Output the [x, y] coordinate of the center of the cell containing the given text.  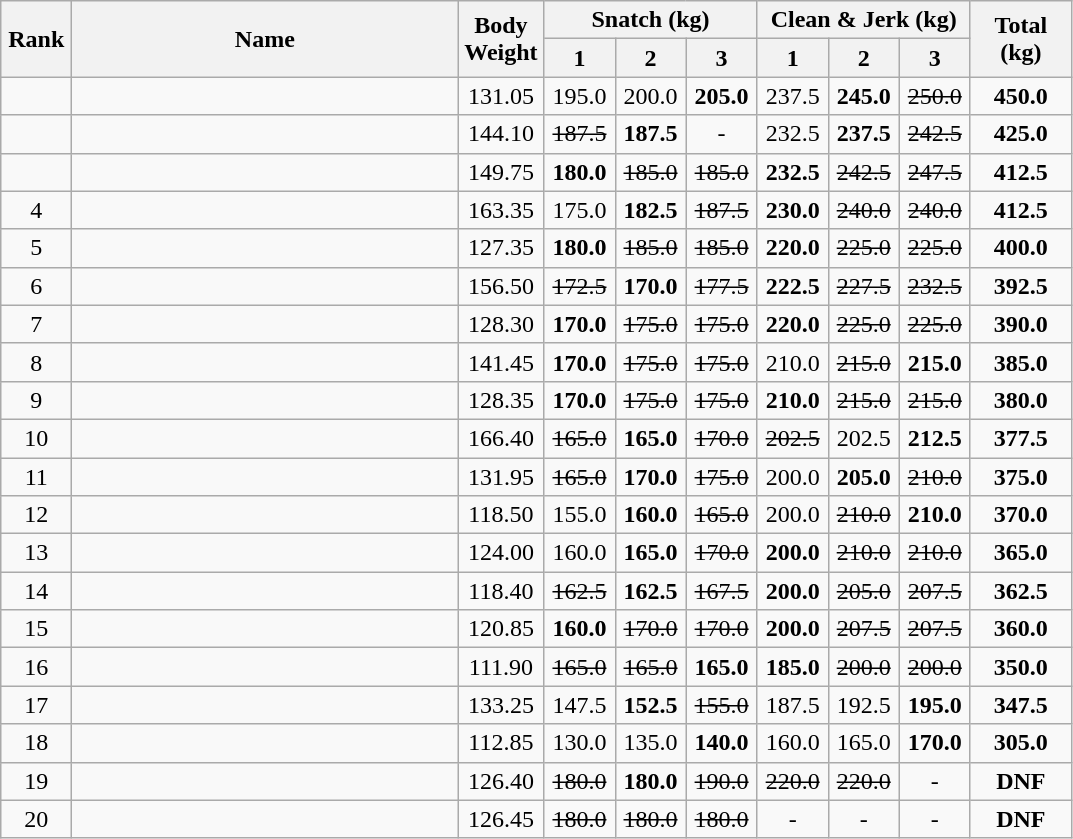
156.50 [501, 286]
11 [36, 477]
377.5 [1020, 438]
14 [36, 591]
347.5 [1020, 705]
227.5 [864, 286]
12 [36, 515]
131.05 [501, 96]
131.95 [501, 477]
212.5 [934, 438]
250.0 [934, 96]
13 [36, 553]
5 [36, 248]
19 [36, 781]
118.50 [501, 515]
17 [36, 705]
111.90 [501, 667]
147.5 [580, 705]
128.30 [501, 324]
140.0 [722, 743]
375.0 [1020, 477]
Rank [36, 39]
245.0 [864, 96]
192.5 [864, 705]
365.0 [1020, 553]
Clean & Jerk (kg) [864, 20]
450.0 [1020, 96]
425.0 [1020, 134]
380.0 [1020, 400]
152.5 [650, 705]
4 [36, 210]
385.0 [1020, 362]
10 [36, 438]
20 [36, 819]
Body Weight [501, 39]
130.0 [580, 743]
126.45 [501, 819]
172.5 [580, 286]
182.5 [650, 210]
247.5 [934, 172]
370.0 [1020, 515]
360.0 [1020, 629]
120.85 [501, 629]
177.5 [722, 286]
128.35 [501, 400]
112.85 [501, 743]
392.5 [1020, 286]
6 [36, 286]
350.0 [1020, 667]
141.45 [501, 362]
305.0 [1020, 743]
390.0 [1020, 324]
126.40 [501, 781]
Snatch (kg) [650, 20]
127.35 [501, 248]
230.0 [792, 210]
149.75 [501, 172]
124.00 [501, 553]
144.10 [501, 134]
222.5 [792, 286]
15 [36, 629]
Total (kg) [1020, 39]
18 [36, 743]
135.0 [650, 743]
Name [265, 39]
167.5 [722, 591]
190.0 [722, 781]
9 [36, 400]
16 [36, 667]
362.5 [1020, 591]
163.35 [501, 210]
133.25 [501, 705]
7 [36, 324]
118.40 [501, 591]
8 [36, 362]
166.40 [501, 438]
400.0 [1020, 248]
